Scan for the cell matching the given text and deliver its (X, Y) coordinate at center. 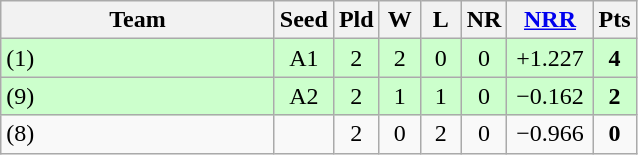
Seed (304, 20)
(8) (138, 134)
Pld (356, 20)
4 (614, 58)
(9) (138, 96)
L (440, 20)
NRR (550, 20)
A2 (304, 96)
(1) (138, 58)
NR (484, 20)
Pts (614, 20)
−0.162 (550, 96)
+1.227 (550, 58)
Team (138, 20)
A1 (304, 58)
W (400, 20)
−0.966 (550, 134)
